From the cell containing the given text, extract its center point as [x, y] coordinate. 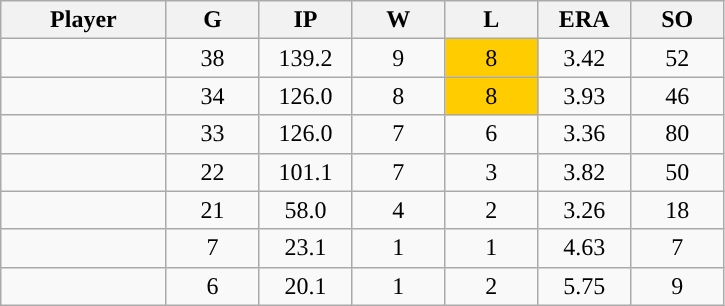
IP [306, 20]
3.26 [584, 210]
G [212, 20]
33 [212, 134]
Player [84, 20]
50 [678, 172]
139.2 [306, 58]
21 [212, 210]
4 [398, 210]
L [492, 20]
101.1 [306, 172]
80 [678, 134]
W [398, 20]
3.42 [584, 58]
5.75 [584, 286]
22 [212, 172]
20.1 [306, 286]
ERA [584, 20]
3.93 [584, 96]
3 [492, 172]
3.36 [584, 134]
SO [678, 20]
34 [212, 96]
52 [678, 58]
46 [678, 96]
38 [212, 58]
23.1 [306, 248]
58.0 [306, 210]
3.82 [584, 172]
4.63 [584, 248]
18 [678, 210]
